Return [X, Y] of the center of cell containing provided text 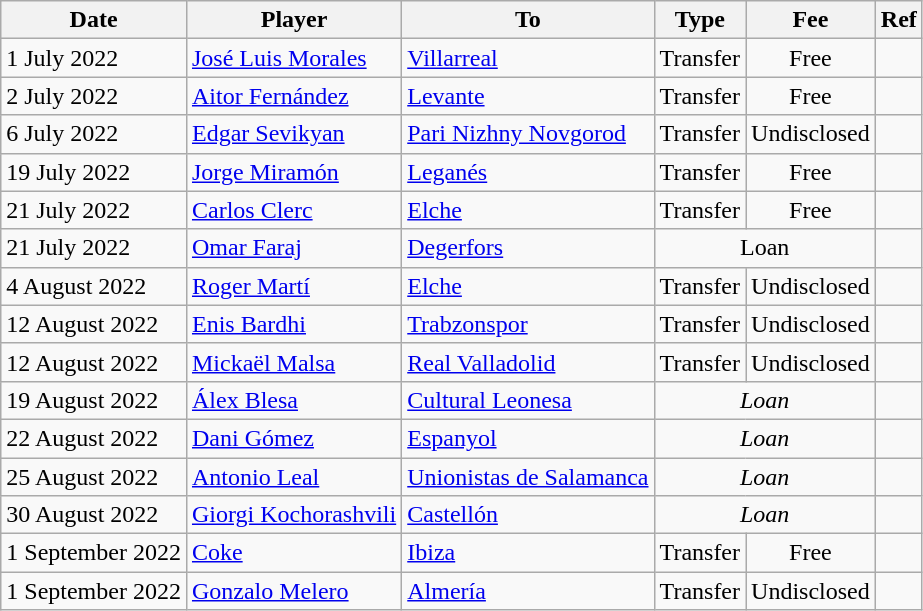
Cultural Leonesa [528, 400]
Castellón [528, 515]
Degerfors [528, 248]
Aitor Fernández [294, 96]
19 July 2022 [94, 172]
Unionistas de Salamanca [528, 477]
22 August 2022 [94, 438]
Levante [528, 96]
Trabzonspor [528, 324]
Player [294, 20]
Coke [294, 553]
Álex Blesa [294, 400]
4 August 2022 [94, 286]
Villarreal [528, 58]
2 July 2022 [94, 96]
Real Valladolid [528, 362]
Enis Bardhi [294, 324]
Gonzalo Melero [294, 591]
Leganés [528, 172]
Ibiza [528, 553]
Mickaël Malsa [294, 362]
Carlos Clerc [294, 210]
Dani Gómez [294, 438]
30 August 2022 [94, 515]
Espanyol [528, 438]
Giorgi Kochorashvili [294, 515]
Almería [528, 591]
Pari Nizhny Novgorod [528, 134]
1 July 2022 [94, 58]
Roger Martí [294, 286]
19 August 2022 [94, 400]
25 August 2022 [94, 477]
Edgar Sevikyan [294, 134]
To [528, 20]
Fee [811, 20]
Date [94, 20]
6 July 2022 [94, 134]
Jorge Miramón [294, 172]
José Luis Morales [294, 58]
Omar Faraj [294, 248]
Type [700, 20]
Antonio Leal [294, 477]
Ref [898, 20]
